Capture the cell that displays the provided text and extract its [X, Y] central coordinate. 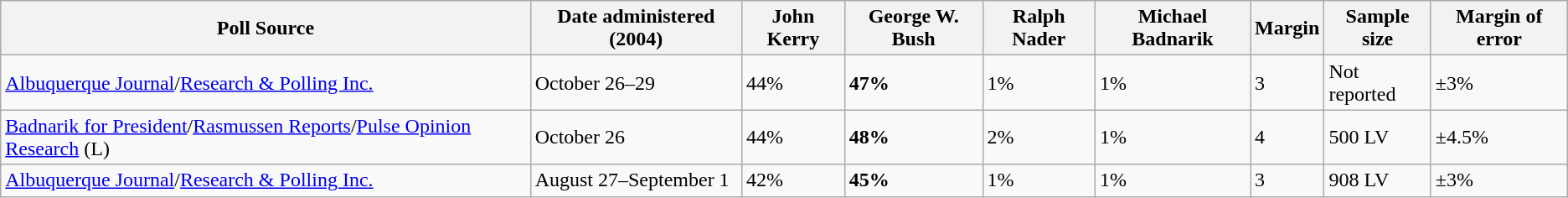
±4.5% [1499, 138]
October 26–29 [636, 82]
John Kerry [794, 29]
47% [913, 82]
48% [913, 138]
August 27–September 1 [636, 180]
Not reported [1377, 82]
Poll Source [266, 29]
2% [1039, 138]
42% [794, 180]
4 [1287, 138]
Badnarik for President/Rasmussen Reports/Pulse Opinion Research (L) [266, 138]
500 LV [1377, 138]
45% [913, 180]
908 LV [1377, 180]
Margin [1287, 29]
Margin of error [1499, 29]
Ralph Nader [1039, 29]
Date administered (2004) [636, 29]
Michael Badnarik [1173, 29]
October 26 [636, 138]
Sample size [1377, 29]
George W. Bush [913, 29]
